Return the [X, Y] coordinate for the center point of the cell that contains the specified text.  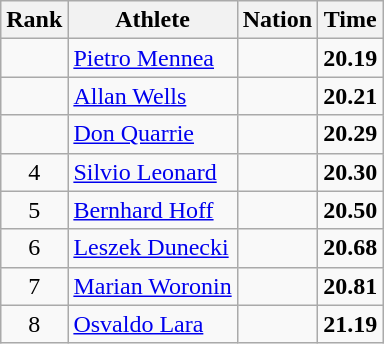
7 [34, 286]
Don Quarrie [152, 134]
Athlete [152, 20]
4 [34, 172]
Leszek Dunecki [152, 248]
6 [34, 248]
Osvaldo Lara [152, 324]
20.21 [350, 96]
Nation [277, 20]
21.19 [350, 324]
20.30 [350, 172]
Silvio Leonard [152, 172]
Rank [34, 20]
5 [34, 210]
20.81 [350, 286]
Time [350, 20]
Allan Wells [152, 96]
20.68 [350, 248]
20.50 [350, 210]
8 [34, 324]
Bernhard Hoff [152, 210]
Marian Woronin [152, 286]
20.19 [350, 58]
20.29 [350, 134]
Pietro Mennea [152, 58]
